Extract the [X, Y] coordinate from the center of the cell holding the provided text.  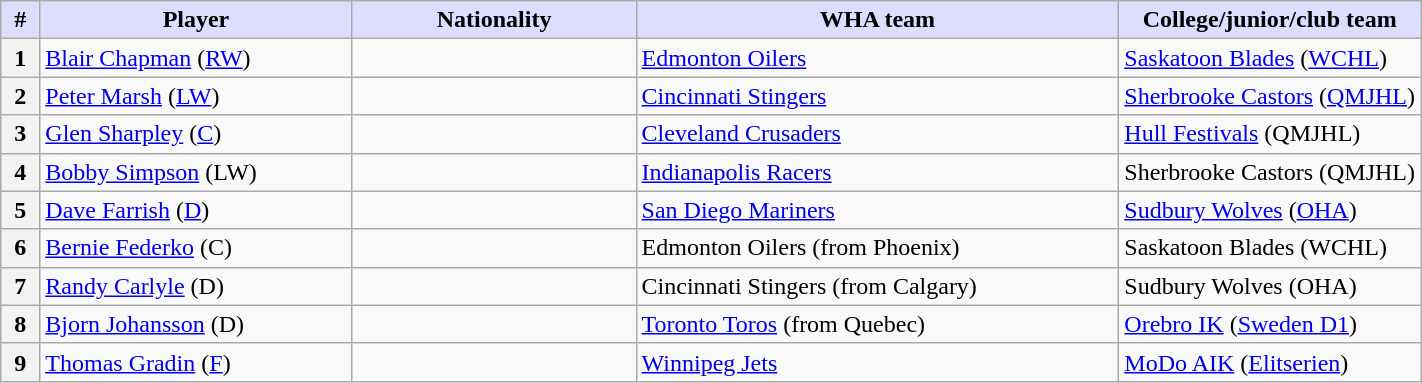
Toronto Toros (from Quebec) [878, 324]
Edmonton Oilers (from Phoenix) [878, 248]
2 [20, 96]
Winnipeg Jets [878, 362]
Indianapolis Racers [878, 172]
Player [196, 20]
Edmonton Oilers [878, 58]
9 [20, 362]
Orebro IK (Sweden D1) [1270, 324]
College/junior/club team [1270, 20]
Bobby Simpson (LW) [196, 172]
San Diego Mariners [878, 210]
WHA team [878, 20]
Glen Sharpley (C) [196, 134]
Nationality [494, 20]
Cincinnati Stingers (from Calgary) [878, 286]
Bernie Federko (C) [196, 248]
1 [20, 58]
4 [20, 172]
Hull Festivals (QMJHL) [1270, 134]
Cleveland Crusaders [878, 134]
3 [20, 134]
Dave Farrish (D) [196, 210]
Thomas Gradin (F) [196, 362]
Bjorn Johansson (D) [196, 324]
Blair Chapman (RW) [196, 58]
MoDo AIK (Elitserien) [1270, 362]
7 [20, 286]
Peter Marsh (LW) [196, 96]
8 [20, 324]
6 [20, 248]
5 [20, 210]
Randy Carlyle (D) [196, 286]
# [20, 20]
Cincinnati Stingers [878, 96]
